Capture the cell that displays the provided text and extract its [X, Y] central coordinate. 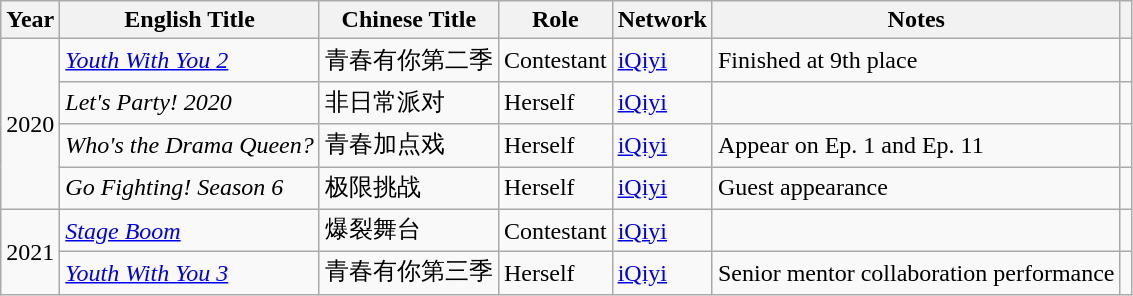
Role [555, 20]
Network [662, 20]
Finished at 9th place [916, 60]
Year [30, 20]
Chinese Title [408, 20]
极限挑战 [408, 188]
Notes [916, 20]
Let's Party! 2020 [190, 102]
Senior mentor collaboration performance [916, 274]
Youth With You 2 [190, 60]
2021 [30, 252]
青春加点戏 [408, 146]
Appear on Ep. 1 and Ep. 11 [916, 146]
Stage Boom [190, 230]
Guest appearance [916, 188]
青春有你第三季 [408, 274]
Who's the Drama Queen? [190, 146]
English Title [190, 20]
Youth With You 3 [190, 274]
非日常派对 [408, 102]
2020 [30, 124]
Go Fighting! Season 6 [190, 188]
爆裂舞台 [408, 230]
青春有你第二季 [408, 60]
